Return the (x, y) coordinate for the center point of the cell that contains the specified text.  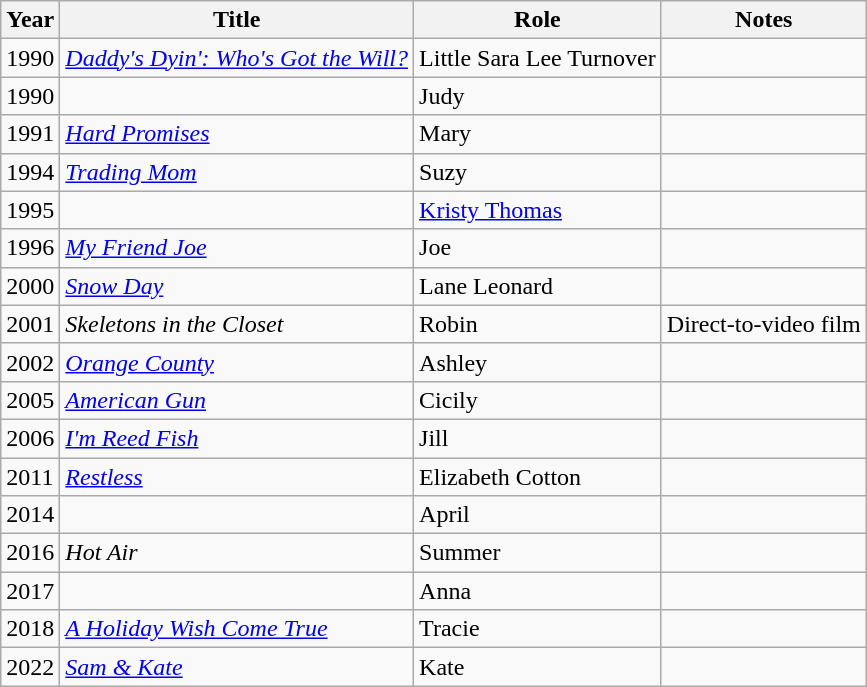
Orange County (237, 362)
2014 (30, 515)
1991 (30, 134)
Ashley (538, 362)
2001 (30, 324)
Role (538, 20)
Kate (538, 667)
Joe (538, 248)
Suzy (538, 172)
Skeletons in the Closet (237, 324)
Sam & Kate (237, 667)
Judy (538, 96)
American Gun (237, 400)
Robin (538, 324)
April (538, 515)
2017 (30, 591)
Little Sara Lee Turnover (538, 58)
Jill (538, 438)
Restless (237, 477)
1996 (30, 248)
Summer (538, 553)
Daddy's Dyin': Who's Got the Will? (237, 58)
2022 (30, 667)
Trading Mom (237, 172)
1994 (30, 172)
Title (237, 20)
2016 (30, 553)
Hot Air (237, 553)
2000 (30, 286)
I'm Reed Fish (237, 438)
2011 (30, 477)
2005 (30, 400)
Lane Leonard (538, 286)
Mary (538, 134)
Notes (764, 20)
2006 (30, 438)
Cicily (538, 400)
Year (30, 20)
Snow Day (237, 286)
My Friend Joe (237, 248)
2018 (30, 629)
1995 (30, 210)
Kristy Thomas (538, 210)
A Holiday Wish Come True (237, 629)
Hard Promises (237, 134)
Elizabeth Cotton (538, 477)
Anna (538, 591)
2002 (30, 362)
Direct-to-video film (764, 324)
Tracie (538, 629)
